Provide the [x, y] coordinate of the cell's center where the given text is located.  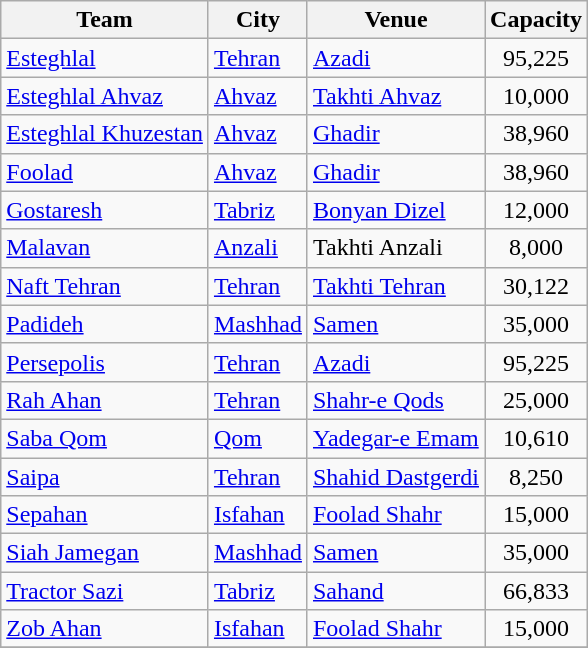
Saipa [105, 477]
Qom [258, 438]
Sepahan [105, 515]
Yadegar-e Emam [396, 438]
10,610 [536, 438]
25,000 [536, 400]
Takhti Anzali [396, 248]
Siah Jamegan [105, 553]
Takhti Ahvaz [396, 96]
Tractor Sazi [105, 591]
Shahr-e Qods [396, 400]
Esteghlal Ahvaz [105, 96]
8,250 [536, 477]
12,000 [536, 210]
Foolad [105, 172]
City [258, 20]
Saba Qom [105, 438]
30,122 [536, 286]
Bonyan Dizel [396, 210]
Esteghlal [105, 58]
Venue [396, 20]
Gostaresh [105, 210]
Persepolis [105, 362]
Sahand [396, 591]
66,833 [536, 591]
Esteghlal Khuzestan [105, 134]
Shahid Dastgerdi [396, 477]
Malavan [105, 248]
10,000 [536, 96]
8,000 [536, 248]
Takhti Tehran [396, 286]
Zob Ahan [105, 629]
Padideh [105, 324]
Naft Tehran [105, 286]
Anzali [258, 248]
Team [105, 20]
Capacity [536, 20]
Rah Ahan [105, 400]
